Locate the cell with the specified text and output its (x, y) center coordinate. 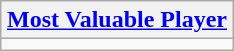
Most Valuable Player (116, 20)
